Extract the [x, y] coordinate from the center of the cell holding the provided text.  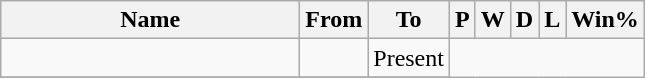
D [524, 20]
From [334, 20]
To [409, 20]
L [552, 20]
Name [150, 20]
P [462, 20]
Present [409, 58]
W [492, 20]
Win% [606, 20]
